Extract the [x, y] coordinate from the center of the cell holding the provided text.  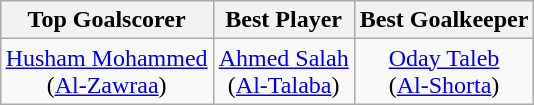
Husham Mohammed(Al-Zawraa) [106, 72]
Best Player [284, 20]
Ahmed Salah(Al-Talaba) [284, 72]
Oday Taleb(Al-Shorta) [444, 72]
Best Goalkeeper [444, 20]
Top Goalscorer [106, 20]
